For the text-containing cell, return its midpoint in [x, y] coordinate format. 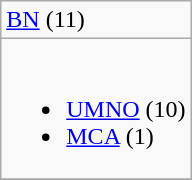
BN (11) [96, 20]
UMNO (10) MCA (1) [96, 109]
